Return the (x, y) coordinate for the center point of the cell that contains the specified text.  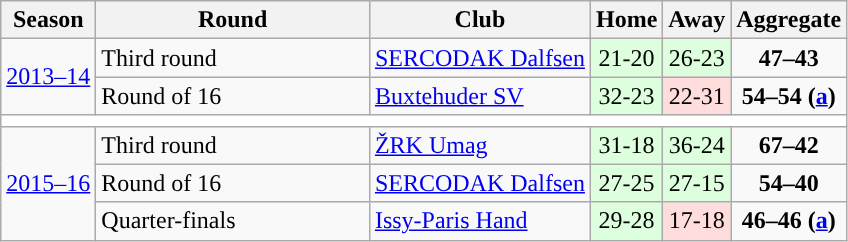
Buxtehuder SV (480, 96)
17-18 (697, 221)
31-18 (626, 145)
27-25 (626, 183)
21-20 (626, 58)
32-23 (626, 96)
Club (480, 20)
67–42 (789, 145)
2013–14 (48, 77)
47–43 (789, 58)
54–54 (a) (789, 96)
Aggregate (789, 20)
2015–16 (48, 183)
ŽRK Umag (480, 145)
46–46 (a) (789, 221)
29-28 (626, 221)
Quarter-finals (233, 221)
Home (626, 20)
36-24 (697, 145)
Season (48, 20)
Round (233, 20)
22-31 (697, 96)
27-15 (697, 183)
26-23 (697, 58)
Issy-Paris Hand (480, 221)
Away (697, 20)
54–40 (789, 183)
